Search for the cell housing the specified text and yield its (X, Y) center coordinate. 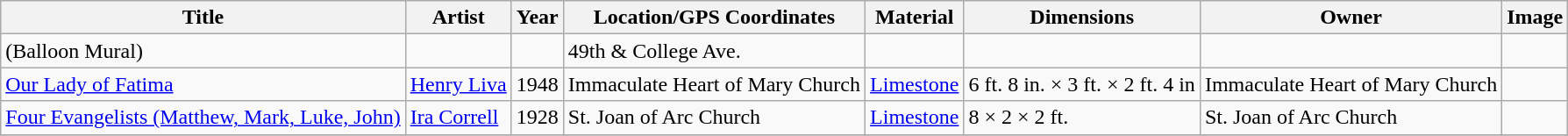
8 × 2 × 2 ft. (1082, 118)
Image (1535, 18)
Four Evangelists (Matthew, Mark, Luke, John) (203, 118)
Material (915, 18)
6 ft. 8 in. × 3 ft. × 2 ft. 4 in (1082, 84)
Henry Liva (458, 84)
Owner (1351, 18)
1948 (537, 84)
Our Lady of Fatima (203, 84)
1928 (537, 118)
49th & College Ave. (714, 51)
Year (537, 18)
Title (203, 18)
Artist (458, 18)
(Balloon Mural) (203, 51)
Dimensions (1082, 18)
Ira Correll (458, 118)
Location/GPS Coordinates (714, 18)
